Identify which cell holds the provided text, then report its (X, Y) central coordinate. 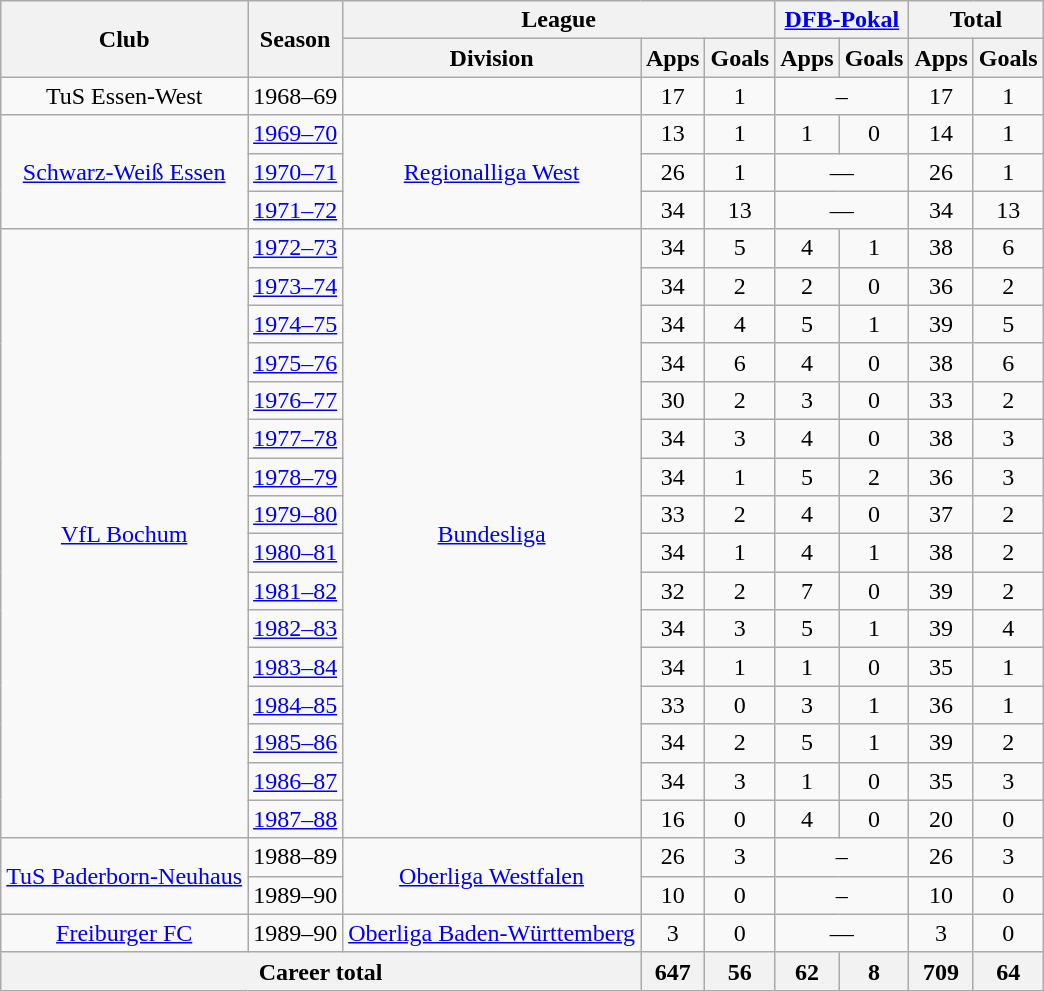
Division (492, 58)
Freiburger FC (124, 933)
1969–70 (296, 134)
1988–89 (296, 857)
1987–88 (296, 819)
TuS Essen-West (124, 96)
VfL Bochum (124, 534)
64 (1008, 971)
20 (941, 819)
1984–85 (296, 705)
League (559, 20)
37 (941, 515)
Career total (321, 971)
Schwarz-Weiß Essen (124, 172)
1975–76 (296, 362)
Season (296, 39)
16 (672, 819)
1986–87 (296, 781)
DFB-Pokal (842, 20)
32 (672, 591)
709 (941, 971)
1981–82 (296, 591)
1972–73 (296, 248)
62 (807, 971)
1980–81 (296, 553)
1978–79 (296, 477)
1974–75 (296, 324)
1977–78 (296, 438)
TuS Paderborn-Neuhaus (124, 876)
1982–83 (296, 629)
1970–71 (296, 172)
Bundesliga (492, 534)
1979–80 (296, 515)
30 (672, 400)
Oberliga Westfalen (492, 876)
7 (807, 591)
56 (740, 971)
Total (976, 20)
Club (124, 39)
Oberliga Baden-Württemberg (492, 933)
14 (941, 134)
1976–77 (296, 400)
8 (874, 971)
1973–74 (296, 286)
1968–69 (296, 96)
1985–86 (296, 743)
1983–84 (296, 667)
Regionalliga West (492, 172)
647 (672, 971)
1971–72 (296, 210)
